Provide the [x, y] coordinate of the cell's center where the given text is located.  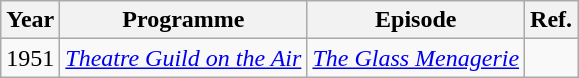
The Glass Menagerie [416, 58]
Year [30, 20]
Programme [184, 20]
Theatre Guild on the Air [184, 58]
Ref. [552, 20]
1951 [30, 58]
Episode [416, 20]
